Locate the cell with the specified text and output its [X, Y] center coordinate. 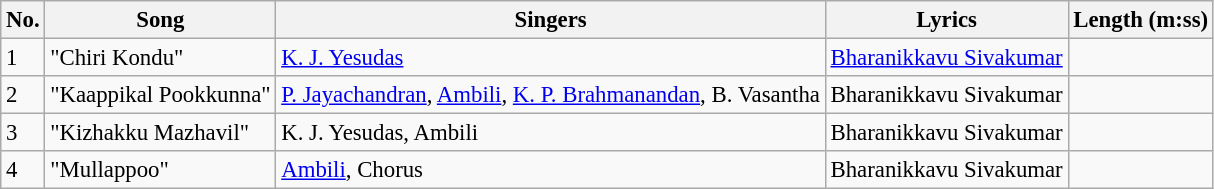
"Mullappoo" [160, 170]
1 [23, 58]
P. Jayachandran, Ambili, K. P. Brahmanandan, B. Vasantha [550, 95]
K. J. Yesudas [550, 58]
"Kaappikal Pookkunna" [160, 95]
K. J. Yesudas, Ambili [550, 133]
2 [23, 95]
Length (m:ss) [1140, 20]
Song [160, 20]
Lyrics [946, 20]
Singers [550, 20]
"Kizhakku Mazhavil" [160, 133]
No. [23, 20]
"Chiri Kondu" [160, 58]
4 [23, 170]
Ambili, Chorus [550, 170]
3 [23, 133]
